Return [X, Y] of the center of cell containing provided text 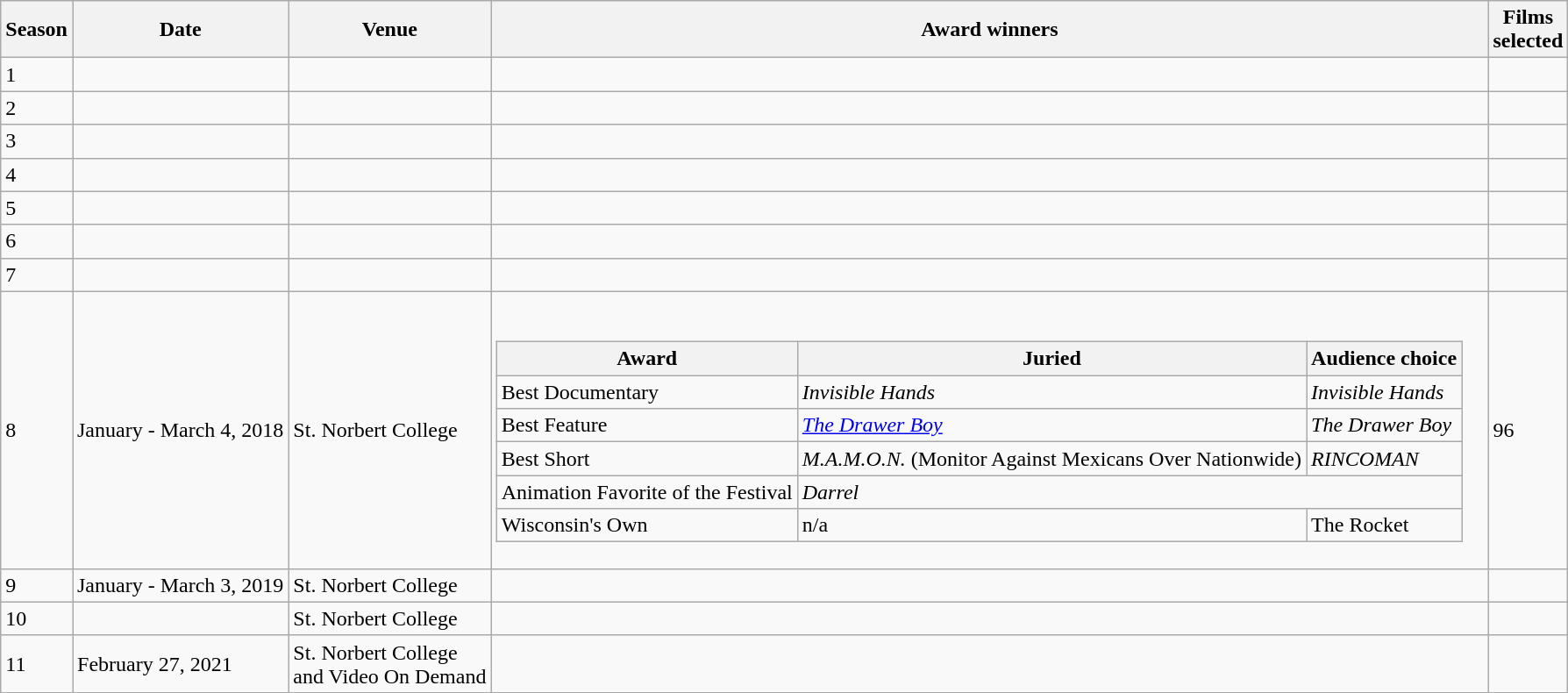
Award [647, 359]
5 [37, 208]
Venue [389, 30]
February 27, 2021 [180, 663]
1 [37, 75]
January - March 3, 2019 [180, 585]
Filmsselected [1528, 30]
2 [37, 108]
10 [37, 618]
Animation Favorite of the Festival [647, 492]
Best Feature [647, 425]
Award winners [989, 30]
January - March 4, 2018 [180, 430]
7 [37, 275]
M.A.M.O.N. (Monitor Against Mexicans Over Nationwide) [1051, 459]
Wisconsin's Own [647, 525]
Best Short [647, 459]
RINCOMAN [1384, 459]
Season [37, 30]
Best Documentary [647, 392]
Audience choice [1384, 359]
11 [37, 663]
Juried [1051, 359]
The Rocket [1384, 525]
3 [37, 141]
4 [37, 175]
Darrel [1130, 492]
n/a [1051, 525]
9 [37, 585]
Date [180, 30]
8 [37, 430]
St. Norbert Collegeand Video On Demand [389, 663]
96 [1528, 430]
6 [37, 241]
